Identify which cell holds the provided text, then report its [x, y] central coordinate. 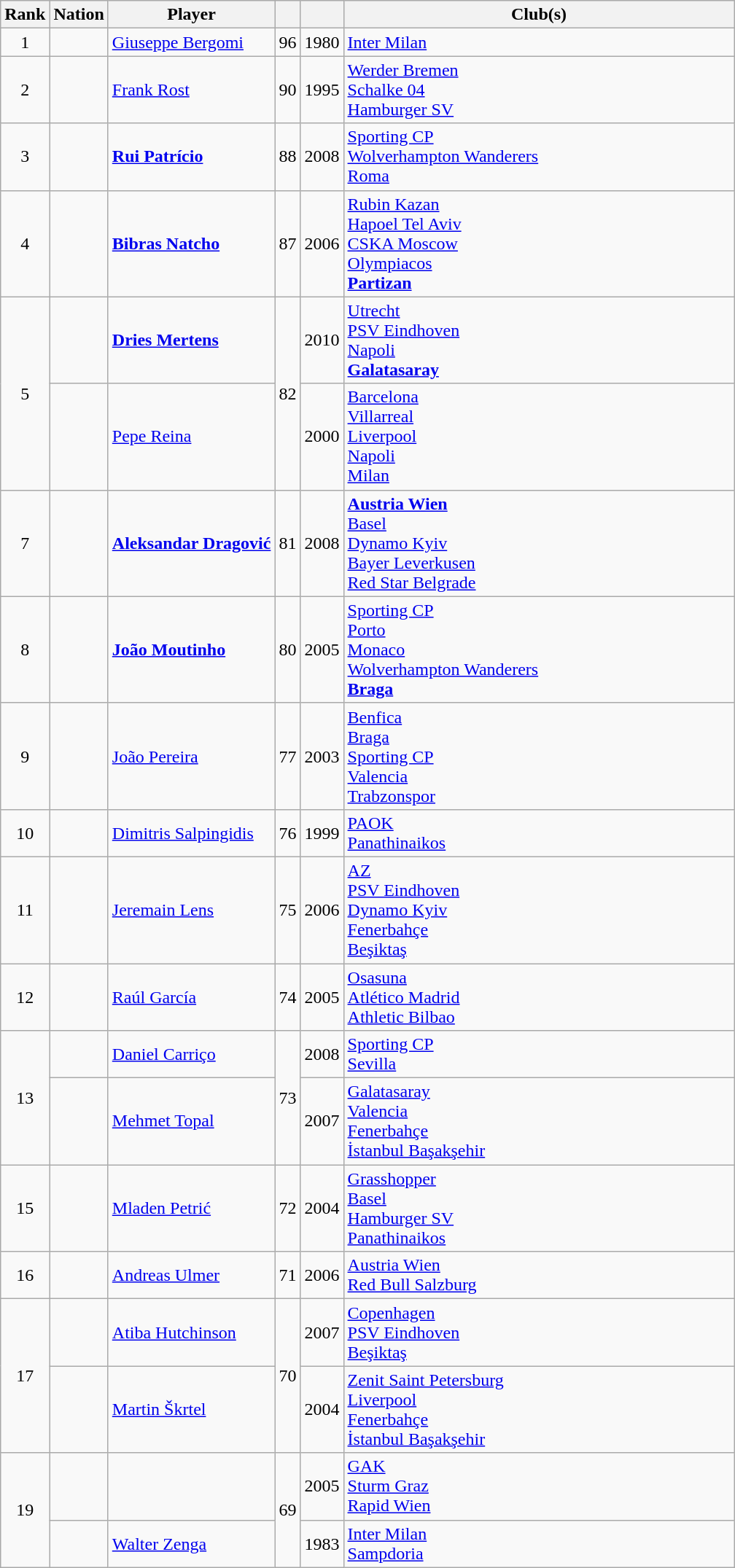
Rank [25, 15]
2000 [322, 437]
8 [25, 650]
Frank Rost [191, 90]
GalatasarayValenciaFenerbahçeİstanbul Başakşehir [539, 1121]
Daniel Carriço [191, 1054]
87 [287, 243]
OsasunaAtlético MadridAthletic Bilbao [539, 997]
João Moutinho [191, 650]
96 [287, 42]
15 [25, 1209]
5 [25, 394]
11 [25, 910]
76 [287, 832]
16 [25, 1276]
Inter Milan [539, 42]
BenficaBragaSporting CPValenciaTrabzonspor [539, 756]
Austria WienRed Bull Salzburg [539, 1276]
3 [25, 157]
69 [287, 1510]
10 [25, 832]
13 [25, 1098]
João Pereira [191, 756]
Club(s) [539, 15]
7 [25, 543]
70 [287, 1376]
Walter Zenga [191, 1544]
UtrechtPSV EindhovenNapoliGalatasaray [539, 340]
71 [287, 1276]
CopenhagenPSV EindhovenBeşiktaş [539, 1333]
Giuseppe Bergomi [191, 42]
BarcelonaVillarrealLiverpoolNapoliMilan [539, 437]
Aleksandar Dragović [191, 543]
73 [287, 1098]
19 [25, 1510]
17 [25, 1376]
12 [25, 997]
Zenit Saint PetersburgLiverpoolFenerbahçeİstanbul Başakşehir [539, 1410]
Sporting CPWolverhampton WanderersRoma [539, 157]
88 [287, 157]
77 [287, 756]
Rui Patrício [191, 157]
1980 [322, 42]
82 [287, 394]
Sporting CPSevilla [539, 1054]
1 [25, 42]
4 [25, 243]
81 [287, 543]
AZPSV EindhovenDynamo KyivFenerbahçeBeşiktaş [539, 910]
1999 [322, 832]
Martin Škrtel [191, 1410]
2010 [322, 340]
Andreas Ulmer [191, 1276]
Inter MilanSampdoria [539, 1544]
Raúl García [191, 997]
Nation [79, 15]
75 [287, 910]
Dimitris Salpingidis [191, 832]
Jeremain Lens [191, 910]
GAKSturm GrazRapid Wien [539, 1486]
Rubin KazanHapoel Tel AvivCSKA MoscowOlympiacosPartizan [539, 243]
74 [287, 997]
Austria WienBaselDynamo KyivBayer LeverkusenRed Star Belgrade [539, 543]
1995 [322, 90]
Pepe Reina [191, 437]
9 [25, 756]
PAOKPanathinaikos [539, 832]
Mladen Petrić [191, 1209]
1983 [322, 1544]
90 [287, 90]
Player [191, 15]
Dries Mertens [191, 340]
Sporting CPPortoMonacoWolverhampton WanderersBraga [539, 650]
Werder BremenSchalke 04Hamburger SV [539, 90]
GrasshopperBaselHamburger SVPanathinaikos [539, 1209]
2 [25, 90]
80 [287, 650]
72 [287, 1209]
Mehmet Topal [191, 1121]
2003 [322, 756]
Atiba Hutchinson [191, 1333]
Bibras Natcho [191, 243]
